Determine the [x, y] coordinate at the center of the cell enclosing the given text.  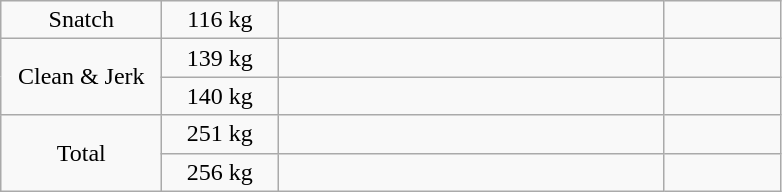
116 kg [220, 20]
Snatch [82, 20]
Total [82, 153]
139 kg [220, 58]
Clean & Jerk [82, 77]
251 kg [220, 134]
256 kg [220, 172]
140 kg [220, 96]
